For the text-containing cell, return its midpoint in [X, Y] coordinate format. 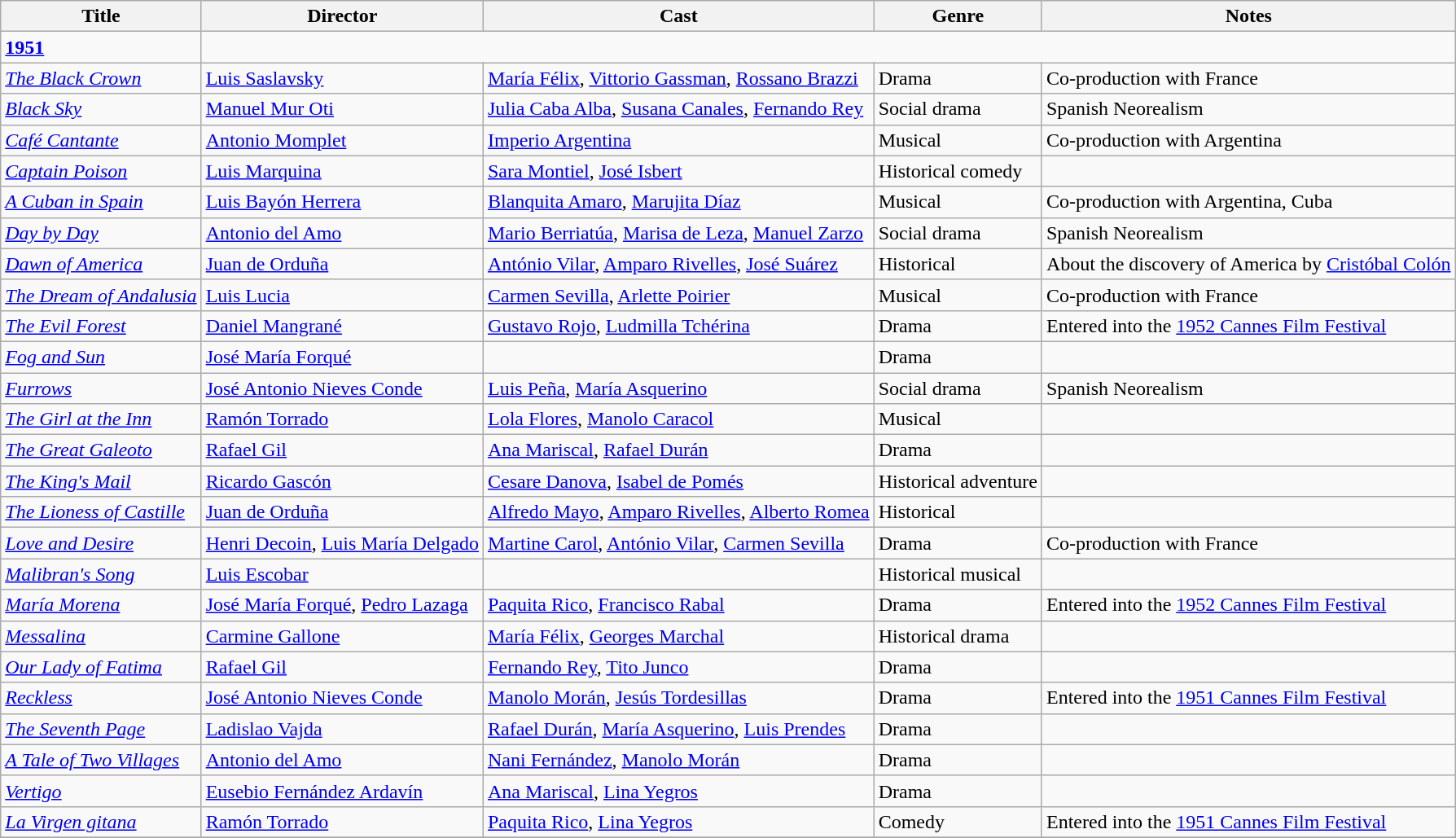
María Morena [101, 605]
The Evil Forest [101, 326]
Cesare Danova, Isabel de Pomés [678, 481]
Messalina [101, 636]
Black Sky [101, 109]
Eusebio Fernández Ardavín [342, 791]
Notes [1248, 16]
António Vilar, Amparo Rivelles, José Suárez [678, 264]
Luis Escobar [342, 574]
Gustavo Rojo, Ludmilla Tchérina [678, 326]
María Félix, Vittorio Gassman, Rossano Brazzi [678, 78]
Comedy [958, 822]
José María Forqué [342, 357]
Our Lady of Fatima [101, 667]
Title [101, 16]
José María Forqué, Pedro Lazaga [342, 605]
Sara Montiel, José Isbert [678, 171]
The Seventh Page [101, 729]
Café Cantante [101, 140]
Day by Day [101, 233]
Alfredo Mayo, Amparo Rivelles, Alberto Romea [678, 512]
Paquita Rico, Lina Yegros [678, 822]
Co-production with Argentina, Cuba [1248, 202]
Rafael Durán, María Asquerino, Luis Prendes [678, 729]
Luis Bayón Herrera [342, 202]
La Virgen gitana [101, 822]
The King's Mail [101, 481]
Manolo Morán, Jesús Tordesillas [678, 698]
Imperio Argentina [678, 140]
About the discovery of America by Cristóbal Colón [1248, 264]
Historical drama [958, 636]
Love and Desire [101, 543]
Lola Flores, Manolo Caracol [678, 419]
The Lioness of Castille [101, 512]
A Tale of Two Villages [101, 760]
Carmen Sevilla, Arlette Poirier [678, 295]
Ana Mariscal, Lina Yegros [678, 791]
Vertigo [101, 791]
Reckless [101, 698]
Paquita Rico, Francisco Rabal [678, 605]
Ladislao Vajda [342, 729]
The Dream of Andalusia [101, 295]
Mario Berriatúa, Marisa de Leza, Manuel Zarzo [678, 233]
Nani Fernández, Manolo Morán [678, 760]
Malibran's Song [101, 574]
Historical adventure [958, 481]
María Félix, Georges Marchal [678, 636]
Ricardo Gascón [342, 481]
Genre [958, 16]
Ana Mariscal, Rafael Durán [678, 450]
Julia Caba Alba, Susana Canales, Fernando Rey [678, 109]
Fernando Rey, Tito Junco [678, 667]
Co-production with Argentina [1248, 140]
Historical musical [958, 574]
Carmine Gallone [342, 636]
A Cuban in Spain [101, 202]
Luis Lucia [342, 295]
Luis Marquina [342, 171]
Blanquita Amaro, Marujita Díaz [678, 202]
Cast [678, 16]
Daniel Mangrané [342, 326]
Dawn of America [101, 264]
The Great Galeoto [101, 450]
Antonio Momplet [342, 140]
Director [342, 16]
Luis Peña, María Asquerino [678, 388]
Manuel Mur Oti [342, 109]
1951 [101, 47]
Historical comedy [958, 171]
Henri Decoin, Luis María Delgado [342, 543]
Fog and Sun [101, 357]
The Girl at the Inn [101, 419]
Martine Carol, António Vilar, Carmen Sevilla [678, 543]
Furrows [101, 388]
Luis Saslavsky [342, 78]
Captain Poison [101, 171]
The Black Crown [101, 78]
